Return (X, Y) of the center of cell containing provided text 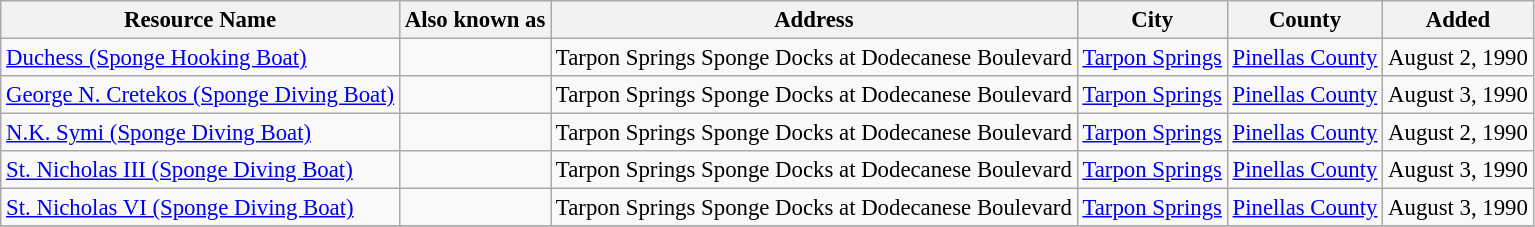
George N. Cretekos (Sponge Diving Boat) (200, 95)
City (1152, 20)
Address (814, 20)
Duchess (Sponge Hooking Boat) (200, 58)
Added (1458, 20)
Resource Name (200, 20)
St. Nicholas VI (Sponge Diving Boat) (200, 208)
Also known as (474, 20)
St. Nicholas III (Sponge Diving Boat) (200, 170)
N.K. Symi (Sponge Diving Boat) (200, 133)
County (1305, 20)
